Return the (x, y) coordinate for the center point of the cell that contains the specified text.  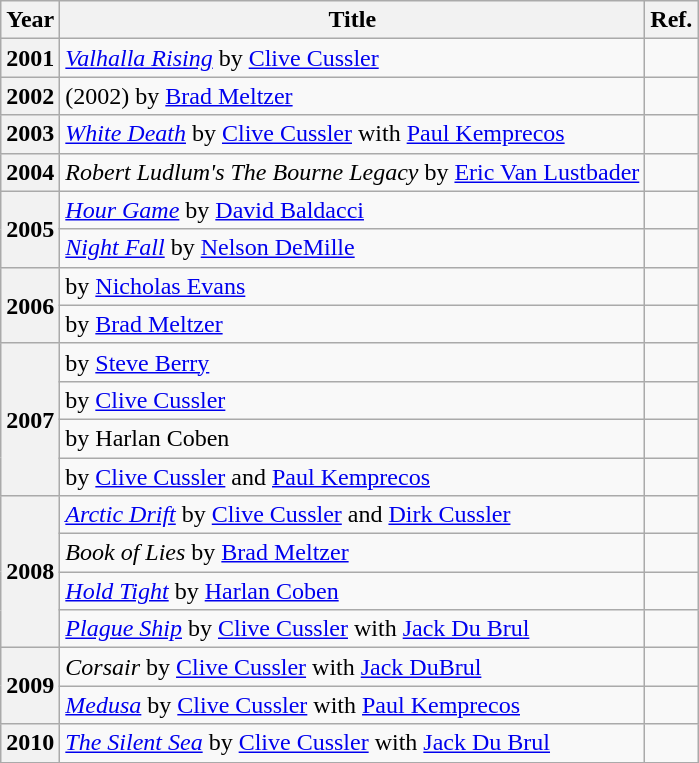
by Clive Cussler and Paul Kemprecos (352, 477)
(2002) by Brad Meltzer (352, 96)
Title (352, 20)
by Harlan Coben (352, 438)
2005 (30, 229)
Hold Tight by Harlan Coben (352, 591)
2006 (30, 305)
by Steve Berry (352, 362)
by Nicholas Evans (352, 286)
2004 (30, 172)
Book of Lies by Brad Meltzer (352, 553)
Valhalla Rising by Clive Cussler (352, 58)
2009 (30, 686)
Arctic Drift by Clive Cussler and Dirk Cussler (352, 515)
The Silent Sea by Clive Cussler with Jack Du Brul (352, 743)
2001 (30, 58)
2007 (30, 419)
Corsair by Clive Cussler with Jack DuBrul (352, 667)
Plague Ship by Clive Cussler with Jack Du Brul (352, 629)
by Brad Meltzer (352, 324)
2002 (30, 96)
White Death by Clive Cussler with Paul Kemprecos (352, 134)
2010 (30, 743)
Hour Game by David Baldacci (352, 210)
Ref. (672, 20)
Robert Ludlum's The Bourne Legacy by Eric Van Lustbader (352, 172)
2003 (30, 134)
2008 (30, 572)
Medusa by Clive Cussler with Paul Kemprecos (352, 705)
by Clive Cussler (352, 400)
Year (30, 20)
Night Fall by Nelson DeMille (352, 248)
